For the text-containing cell, return its midpoint in [X, Y] coordinate format. 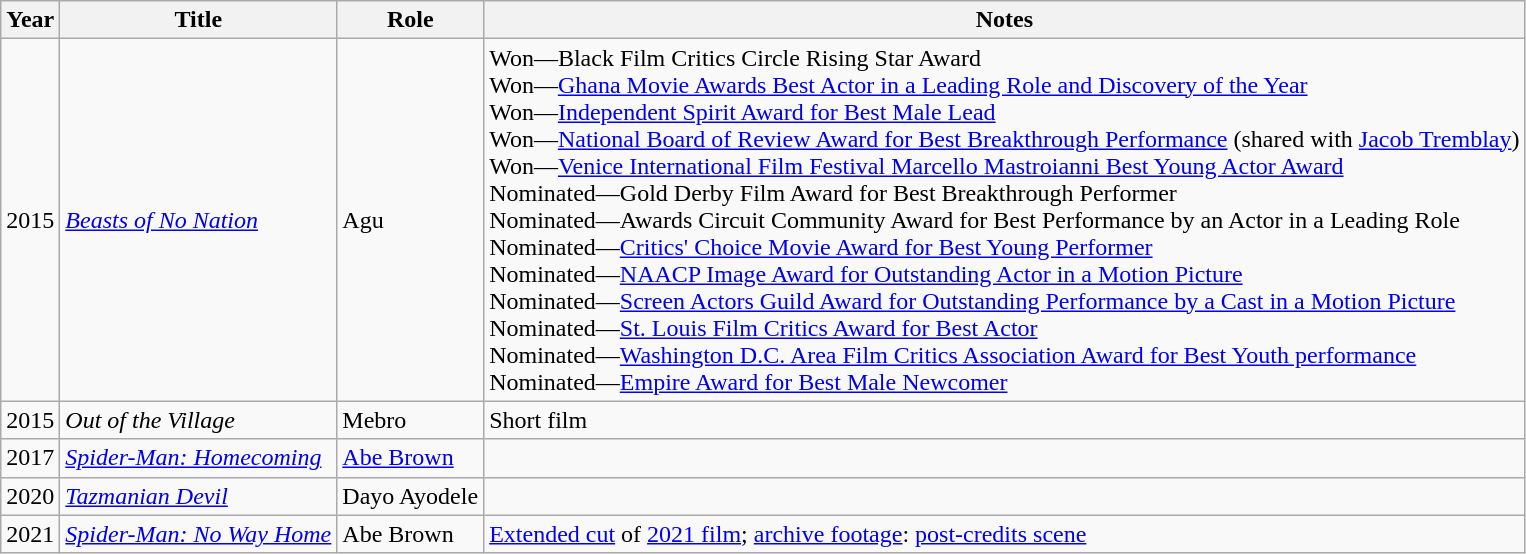
Notes [1004, 20]
Title [198, 20]
Role [410, 20]
Agu [410, 220]
2021 [30, 534]
Spider-Man: Homecoming [198, 458]
2017 [30, 458]
Beasts of No Nation [198, 220]
Spider-Man: No Way Home [198, 534]
Year [30, 20]
Tazmanian Devil [198, 496]
Dayo Ayodele [410, 496]
Mebro [410, 420]
Short film [1004, 420]
Out of the Village [198, 420]
Extended cut of 2021 film; archive footage: post-credits scene [1004, 534]
2020 [30, 496]
